For the text-containing cell, return its midpoint in (x, y) coordinate format. 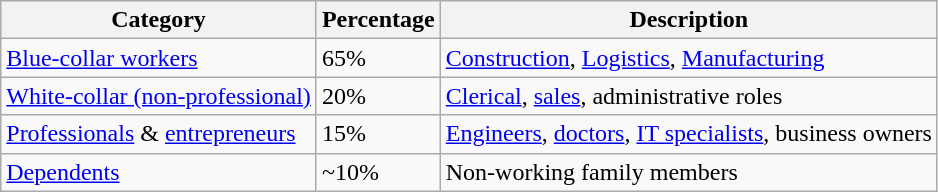
Clerical, sales, administrative roles (688, 96)
Percentage (378, 20)
Professionals & entrepreneurs (159, 134)
Blue-collar workers (159, 58)
Construction, Logistics, Manufacturing (688, 58)
Engineers, doctors, IT specialists, business owners (688, 134)
20% (378, 96)
Description (688, 20)
Category (159, 20)
~10% (378, 172)
15% (378, 134)
Non-working family members (688, 172)
Dependents (159, 172)
White-collar (non-professional) (159, 96)
65% (378, 58)
